Detect which cell encompasses the target text, then output its (x, y) center coordinate. 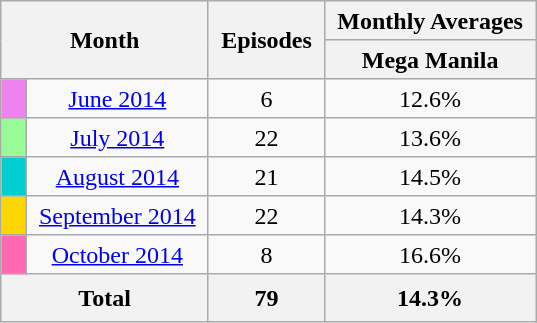
14.5% (430, 176)
12.6% (430, 98)
21 (266, 176)
June 2014 (117, 98)
Mega Manila (430, 60)
13.6% (430, 138)
79 (266, 298)
August 2014 (117, 176)
Total (105, 298)
July 2014 (117, 138)
Monthly Averages (430, 20)
Month (105, 40)
8 (266, 254)
6 (266, 98)
October 2014 (117, 254)
16.6% (430, 254)
Episodes (266, 40)
September 2014 (117, 216)
